Search for the cell housing the specified text and yield its [X, Y] center coordinate. 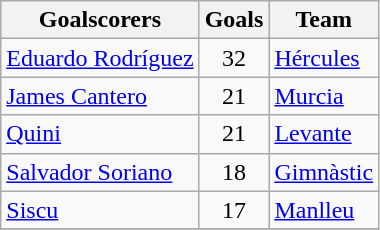
Hércules [324, 58]
Goals [234, 20]
Manlleu [324, 210]
Eduardo Rodríguez [100, 58]
18 [234, 172]
32 [234, 58]
17 [234, 210]
Team [324, 20]
Quini [100, 134]
James Cantero [100, 96]
Murcia [324, 96]
Levante [324, 134]
Goalscorers [100, 20]
Siscu [100, 210]
Gimnàstic [324, 172]
Salvador Soriano [100, 172]
